Provide the (X, Y) coordinate of the cell's center where the given text is located.  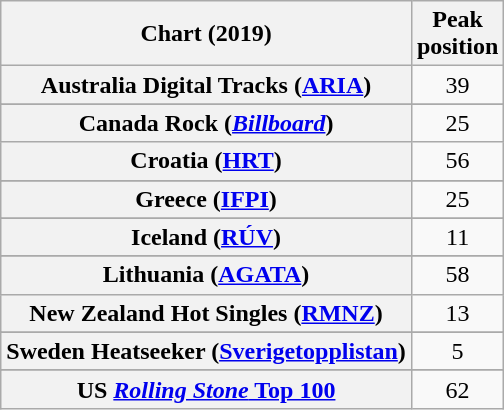
Canada Rock (Billboard) (206, 123)
56 (457, 161)
Australia Digital Tracks (ARIA) (206, 85)
39 (457, 85)
62 (457, 389)
US Rolling Stone Top 100 (206, 389)
Chart (2019) (206, 34)
13 (457, 313)
5 (457, 351)
Iceland (RÚV) (206, 237)
Croatia (HRT) (206, 161)
Lithuania (AGATA) (206, 275)
Sweden Heatseeker (Sverigetopplistan) (206, 351)
Greece (IFPI) (206, 199)
New Zealand Hot Singles (RMNZ) (206, 313)
11 (457, 237)
58 (457, 275)
Peakposition (457, 34)
